Return the [x, y] coordinate for the center point of the cell that contains the specified text.  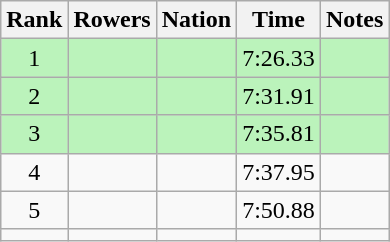
4 [34, 172]
7:37.95 [279, 172]
Rowers [112, 20]
7:31.91 [279, 96]
Rank [34, 20]
Time [279, 20]
7:50.88 [279, 210]
1 [34, 58]
7:35.81 [279, 134]
7:26.33 [279, 58]
3 [34, 134]
Nation [196, 20]
Notes [354, 20]
2 [34, 96]
5 [34, 210]
